Detect which cell encompasses the target text, then output its (x, y) center coordinate. 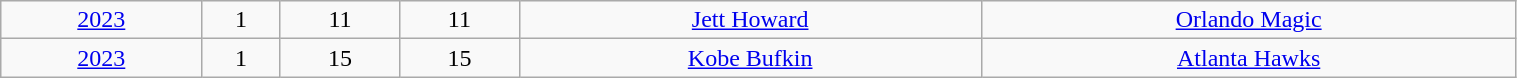
Jett Howard (750, 20)
Orlando Magic (1248, 20)
Atlanta Hawks (1248, 58)
Kobe Bufkin (750, 58)
